Extract the [x, y] coordinate from the center of the cell holding the provided text.  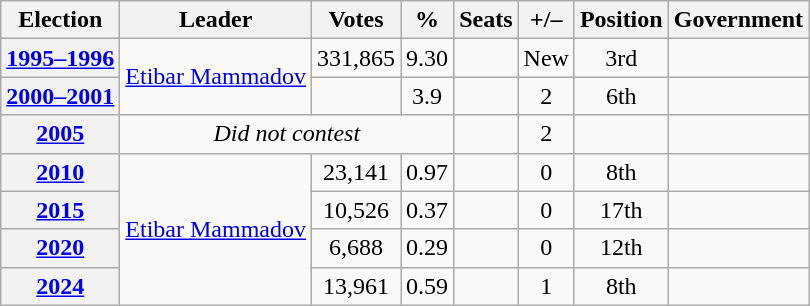
13,961 [356, 286]
+/– [546, 20]
0.37 [428, 210]
Did not contest [287, 134]
23,141 [356, 172]
Government [738, 20]
Position [621, 20]
3rd [621, 58]
2005 [60, 134]
17th [621, 210]
% [428, 20]
1 [546, 286]
6th [621, 96]
Election [60, 20]
9.30 [428, 58]
New [546, 58]
0.29 [428, 248]
0.97 [428, 172]
Votes [356, 20]
2024 [60, 286]
2020 [60, 248]
12th [621, 248]
2015 [60, 210]
2010 [60, 172]
1995–1996 [60, 58]
331,865 [356, 58]
0.59 [428, 286]
Leader [216, 20]
3.9 [428, 96]
10,526 [356, 210]
2000–2001 [60, 96]
6,688 [356, 248]
Seats [486, 20]
